Capture the cell that displays the provided text and extract its (x, y) central coordinate. 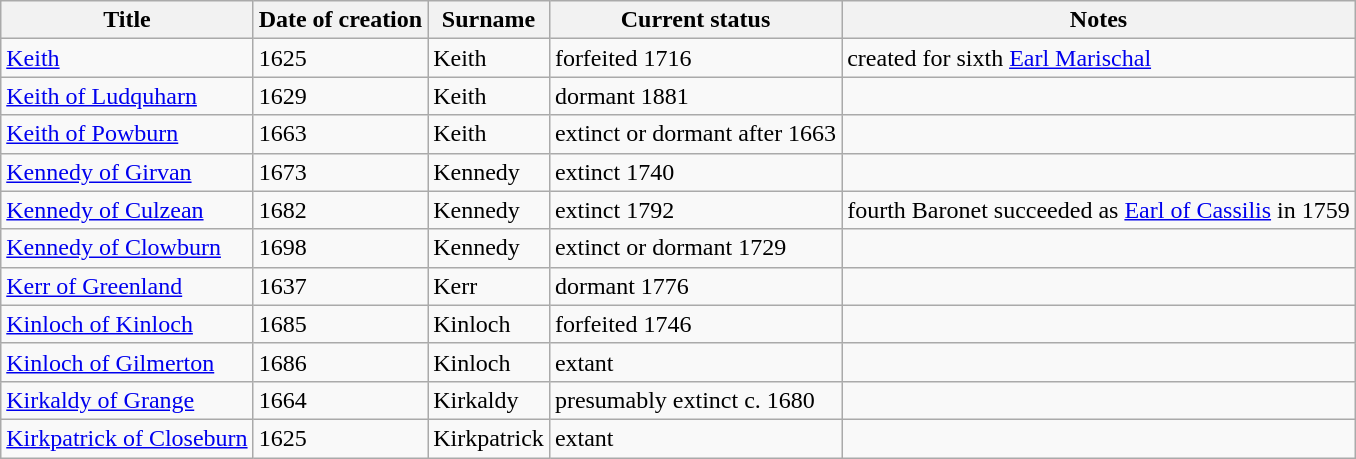
Kirkpatrick of Closeburn (127, 438)
1686 (340, 362)
forfeited 1746 (695, 324)
1682 (340, 210)
Kirkpatrick (489, 438)
Kirkaldy (489, 400)
1673 (340, 172)
Date of creation (340, 20)
Surname (489, 20)
presumably extinct c. 1680 (695, 400)
extinct 1740 (695, 172)
1637 (340, 286)
forfeited 1716 (695, 58)
1663 (340, 134)
Keith of Powburn (127, 134)
Kinloch of Kinloch (127, 324)
extinct or dormant 1729 (695, 248)
Notes (1099, 20)
1664 (340, 400)
Current status (695, 20)
1685 (340, 324)
Kerr of Greenland (127, 286)
1629 (340, 96)
Kirkaldy of Grange (127, 400)
dormant 1881 (695, 96)
1698 (340, 248)
Keith of Ludquharn (127, 96)
Kennedy of Culzean (127, 210)
fourth Baronet succeeded as Earl of Cassilis in 1759 (1099, 210)
Kennedy of Girvan (127, 172)
Kerr (489, 286)
Kennedy of Clowburn (127, 248)
Title (127, 20)
Kinloch of Gilmerton (127, 362)
created for sixth Earl Marischal (1099, 58)
dormant 1776 (695, 286)
extinct 1792 (695, 210)
extinct or dormant after 1663 (695, 134)
